Locate the cell with the specified text and output its [x, y] center coordinate. 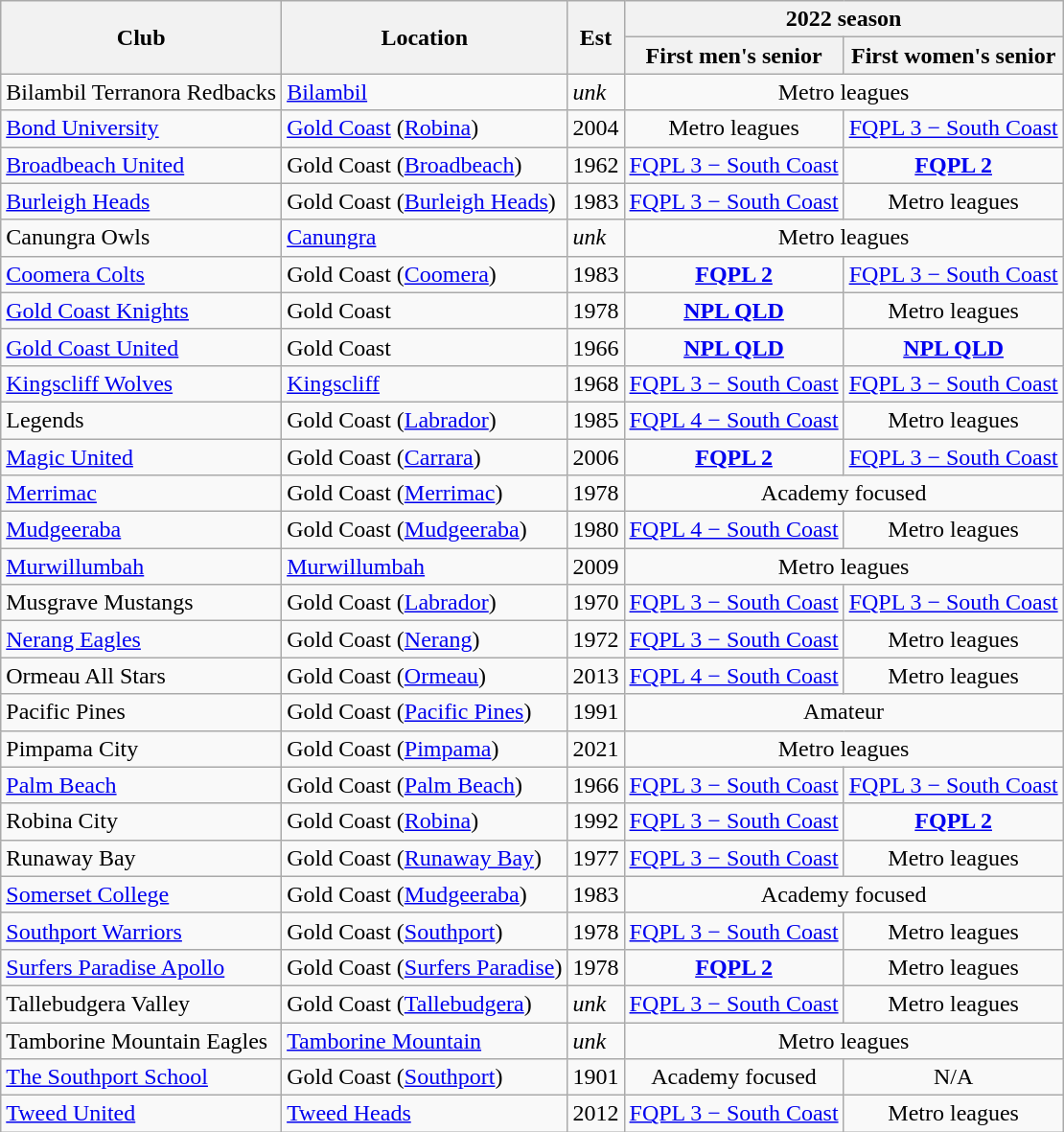
1985 [596, 420]
Tamborine Mountain [425, 1040]
Southport Warriors [142, 931]
Gold Coast United [142, 347]
Somerset College [142, 894]
1962 [596, 165]
Kingscliff [425, 383]
Gold Coast Knights [142, 311]
Bond University [142, 128]
Palm Beach [142, 785]
1972 [596, 639]
2021 [596, 749]
Pimpama City [142, 749]
Location [425, 37]
Legends [142, 420]
The Southport School [142, 1077]
Runaway Bay [142, 858]
Est [596, 37]
Burleigh Heads [142, 201]
First men's senior [734, 56]
Tweed Heads [425, 1114]
Mudgeeraba [142, 530]
1980 [596, 530]
Gold Coast (Palm Beach) [425, 785]
Tweed United [142, 1114]
Gold Coast (Surfers Paradise) [425, 967]
Bilambil Terranora Redbacks [142, 92]
Gold Coast (Pacific Pines) [425, 712]
2022 season [844, 19]
Gold Coast (Runaway Bay) [425, 858]
Tallebudgera Valley [142, 1004]
Kingscliff Wolves [142, 383]
Bilambil [425, 92]
Robina City [142, 821]
Merrimac [142, 494]
2004 [596, 128]
Gold Coast (Burleigh Heads) [425, 201]
1970 [596, 603]
Gold Coast (Nerang) [425, 639]
Gold Coast (Tallebudgera) [425, 1004]
1968 [596, 383]
1977 [596, 858]
N/A [953, 1077]
Amateur [844, 712]
Nerang Eagles [142, 639]
Coomera Colts [142, 274]
2013 [596, 676]
1901 [596, 1077]
Magic United [142, 457]
Broadbeach United [142, 165]
Gold Coast (Broadbeach) [425, 165]
Gold Coast (Coomera) [425, 274]
Tamborine Mountain Eagles [142, 1040]
Musgrave Mustangs [142, 603]
2009 [596, 566]
2006 [596, 457]
Gold Coast (Merrimac) [425, 494]
1992 [596, 821]
1991 [596, 712]
Club [142, 37]
Gold Coast (Ormeau) [425, 676]
Surfers Paradise Apollo [142, 967]
Canungra Owls [142, 238]
Gold Coast (Pimpama) [425, 749]
First women's senior [953, 56]
Gold Coast (Carrara) [425, 457]
Pacific Pines [142, 712]
Canungra [425, 238]
Ormeau All Stars [142, 676]
2012 [596, 1114]
